From the cell containing the given text, extract its center point as (x, y) coordinate. 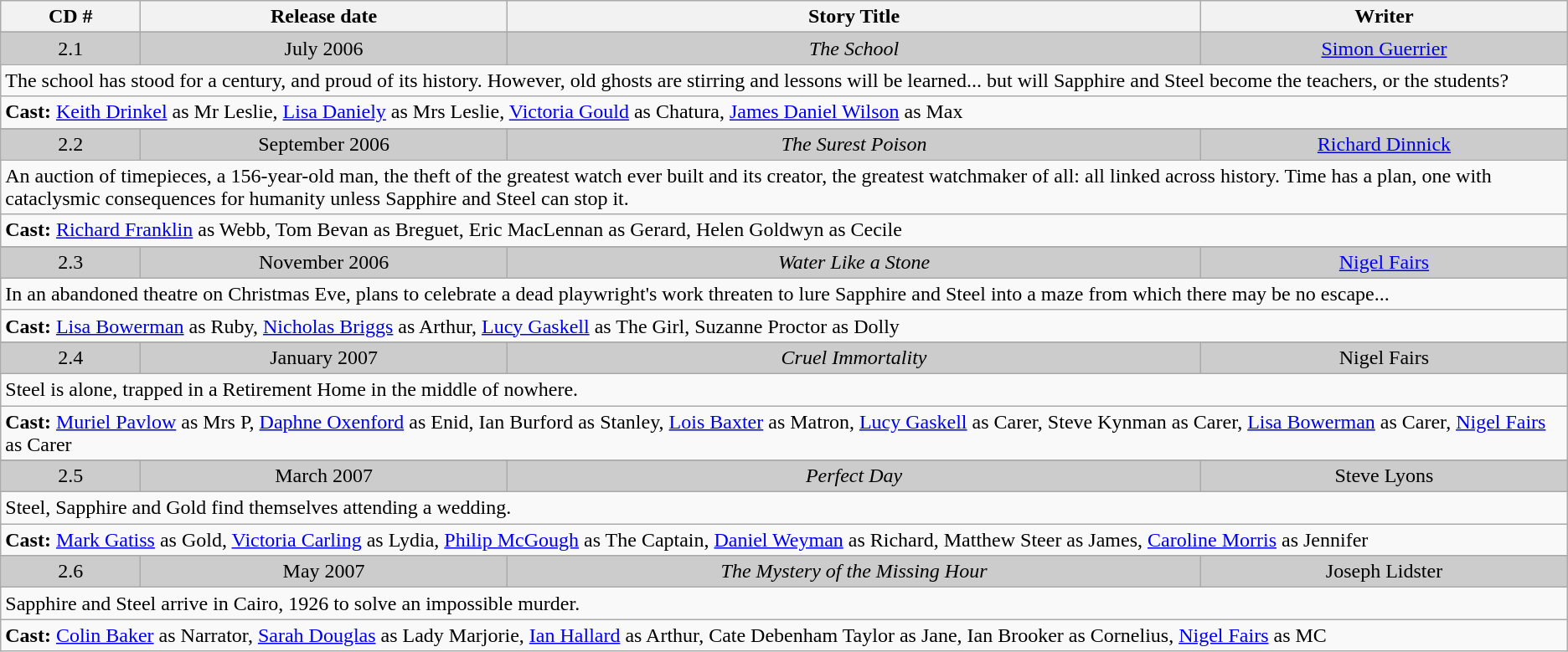
Simon Guerrier (1385, 49)
November 2006 (324, 262)
Cast: Keith Drinkel as Mr Leslie, Lisa Daniely as Mrs Leslie, Victoria Gould as Chatura, James Daniel Wilson as Max (784, 112)
Sapphire and Steel arrive in Cairo, 1926 to solve an impossible murder. (784, 603)
Cast: Lisa Bowerman as Ruby, Nicholas Briggs as Arthur, Lucy Gaskell as The Girl, Suzanne Proctor as Dolly (784, 326)
March 2007 (324, 476)
Release date (324, 17)
Steve Lyons (1385, 476)
The Surest Poison (854, 144)
Writer (1385, 17)
2.6 (70, 572)
The School (854, 49)
2.3 (70, 262)
Steel is alone, trapped in a Retirement Home in the middle of nowhere. (784, 389)
Water Like a Stone (854, 262)
The Mystery of the Missing Hour (854, 572)
January 2007 (324, 357)
Richard Dinnick (1385, 144)
Cast: Richard Franklin as Webb, Tom Bevan as Breguet, Eric MacLennan as Gerard, Helen Goldwyn as Cecile (784, 230)
September 2006 (324, 144)
Perfect Day (854, 476)
July 2006 (324, 49)
2.2 (70, 144)
CD # (70, 17)
Joseph Lidster (1385, 572)
Cruel Immortality (854, 357)
Story Title (854, 17)
2.5 (70, 476)
2.1 (70, 49)
May 2007 (324, 572)
Steel, Sapphire and Gold find themselves attending a wedding. (784, 508)
2.4 (70, 357)
